Scan for the cell matching the given text and deliver its (x, y) coordinate at center. 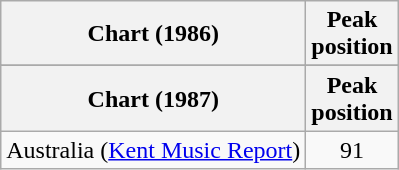
Chart (1987) (154, 98)
91 (352, 150)
Chart (1986) (154, 34)
Australia (Kent Music Report) (154, 150)
